Pinpoint the cell where the given text exists, returning its (x, y) midpoint coordinate. 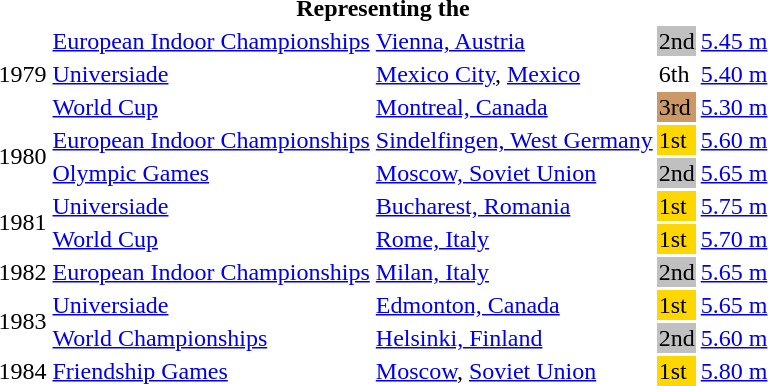
Montreal, Canada (514, 107)
Olympic Games (211, 173)
6th (676, 74)
Edmonton, Canada (514, 305)
Bucharest, Romania (514, 206)
Vienna, Austria (514, 41)
Friendship Games (211, 371)
Helsinki, Finland (514, 338)
Sindelfingen, West Germany (514, 140)
Rome, Italy (514, 239)
World Championships (211, 338)
Milan, Italy (514, 272)
Mexico City, Mexico (514, 74)
3rd (676, 107)
